Pinpoint the cell where the given text exists, returning its [X, Y] midpoint coordinate. 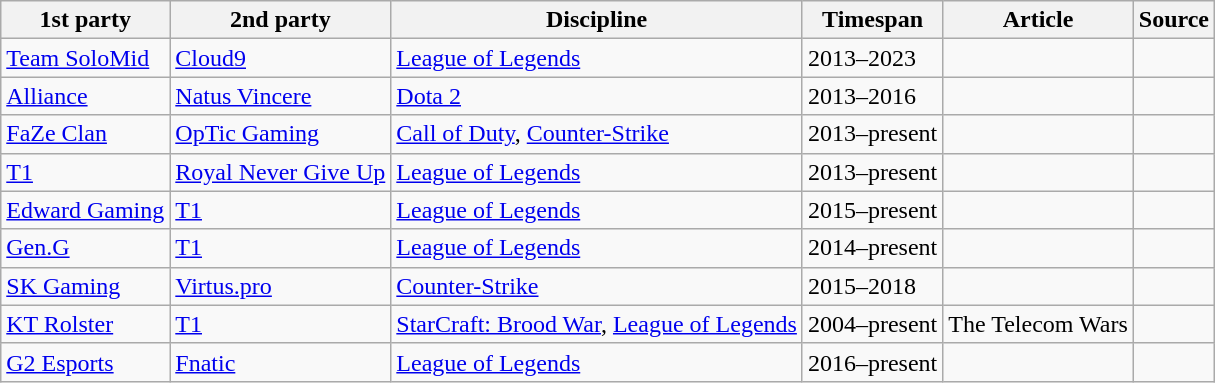
Gen.G [86, 248]
Edward Gaming [86, 210]
2016–present [872, 362]
Fnatic [280, 362]
Alliance [86, 96]
Cloud9 [280, 58]
Natus Vincere [280, 96]
2004–present [872, 324]
Source [1174, 20]
Timespan [872, 20]
2nd party [280, 20]
Counter-Strike [597, 286]
2013–2016 [872, 96]
2014–present [872, 248]
Call of Duty, Counter-Strike [597, 134]
2015–2018 [872, 286]
Team SoloMid [86, 58]
2015–present [872, 210]
Discipline [597, 20]
2013–2023 [872, 58]
Dota 2 [597, 96]
SK Gaming [86, 286]
Royal Never Give Up [280, 172]
OpTic Gaming [280, 134]
Virtus.pro [280, 286]
KT Rolster [86, 324]
The Telecom Wars [1038, 324]
G2 Esports [86, 362]
Article [1038, 20]
1st party [86, 20]
StarCraft: Brood War, League of Legends [597, 324]
FaZe Clan [86, 134]
